Determine the (X, Y) coordinate at the center of the cell enclosing the given text.  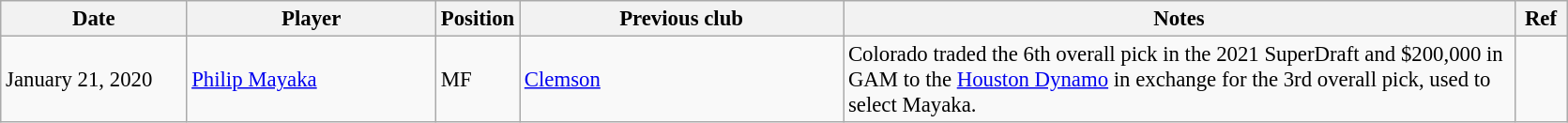
Ref (1541, 19)
Date (94, 19)
Notes (1180, 19)
Position (477, 19)
Philip Mayaka (312, 80)
Previous club (681, 19)
Clemson (681, 80)
January 21, 2020 (94, 80)
MF (477, 80)
Player (312, 19)
